For the text-containing cell, return its midpoint in (x, y) coordinate format. 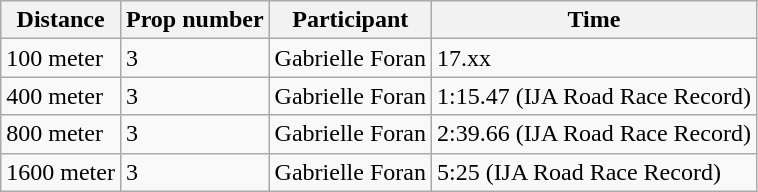
2:39.66 (IJA Road Race Record) (594, 134)
1:15.47 (IJA Road Race Record) (594, 96)
Participant (350, 20)
Prop number (194, 20)
5:25 (IJA Road Race Record) (594, 172)
100 meter (61, 58)
800 meter (61, 134)
Time (594, 20)
17.xx (594, 58)
400 meter (61, 96)
1600 meter (61, 172)
Distance (61, 20)
